Determine the [x, y] coordinate at the center of the cell enclosing the given text.  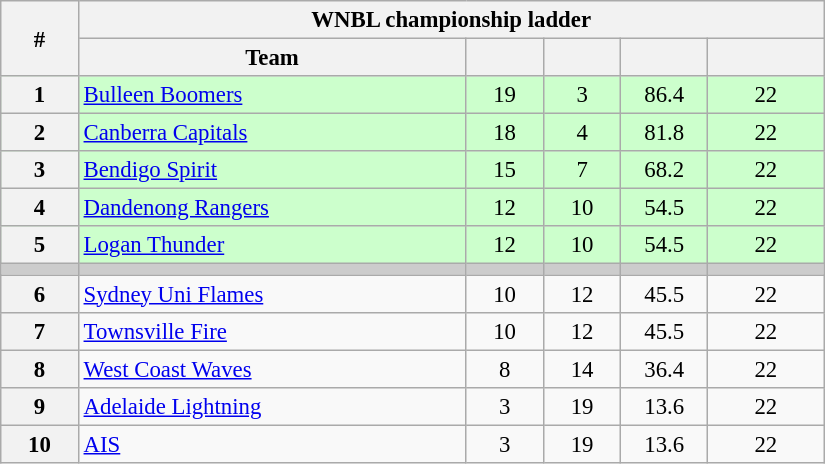
West Coast Waves [272, 369]
81.8 [664, 133]
Sydney Uni Flames [272, 294]
6 [40, 294]
Team [272, 58]
5 [40, 245]
Canberra Capitals [272, 133]
Bulleen Boomers [272, 95]
Adelaide Lightning [272, 406]
68.2 [664, 170]
86.4 [664, 95]
Bendigo Spirit [272, 170]
1 [40, 95]
Logan Thunder [272, 245]
14 [582, 369]
18 [505, 133]
# [40, 38]
WNBL championship ladder [451, 20]
Townsville Fire [272, 331]
AIS [272, 444]
36.4 [664, 369]
2 [40, 133]
Dandenong Rangers [272, 208]
15 [505, 170]
9 [40, 406]
